Return [x, y] of the center of cell containing provided text 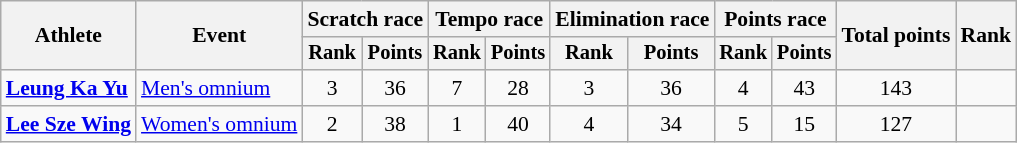
Athlete [68, 36]
143 [896, 88]
Scratch race [365, 19]
5 [743, 124]
43 [804, 88]
Women's omnium [219, 124]
Total points [896, 36]
127 [896, 124]
Tempo race [489, 19]
38 [395, 124]
Lee Sze Wing [68, 124]
1 [457, 124]
Men's omnium [219, 88]
28 [518, 88]
Event [219, 36]
40 [518, 124]
15 [804, 124]
34 [672, 124]
Points race [775, 19]
2 [332, 124]
7 [457, 88]
Elimination race [632, 19]
Leung Ka Yu [68, 88]
